For the text-containing cell, return its midpoint in (x, y) coordinate format. 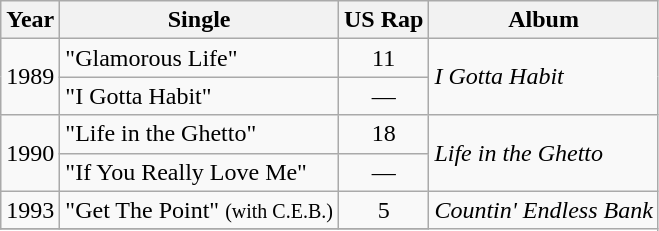
"Glamorous Life" (200, 58)
Countin' Endless Bank (544, 210)
Life in the Ghetto (544, 153)
Year (30, 20)
"I Gotta Habit" (200, 96)
"Get The Point" (with C.E.B.) (200, 210)
Single (200, 20)
US Rap (383, 20)
18 (383, 134)
1993 (30, 210)
11 (383, 58)
I Gotta Habit (544, 77)
1990 (30, 153)
5 (383, 210)
Album (544, 20)
"If You Really Love Me" (200, 172)
1989 (30, 77)
"Life in the Ghetto" (200, 134)
